Return [X, Y] of the center of cell containing provided text 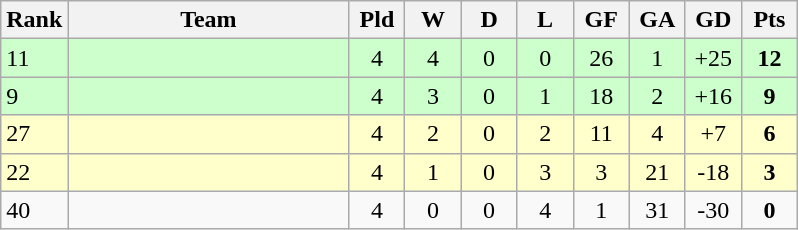
+25 [713, 58]
Pts [769, 20]
26 [601, 58]
L [545, 20]
GD [713, 20]
40 [34, 210]
-30 [713, 210]
18 [601, 96]
Rank [34, 20]
22 [34, 172]
D [489, 20]
21 [657, 172]
-18 [713, 172]
GA [657, 20]
+7 [713, 134]
6 [769, 134]
GF [601, 20]
27 [34, 134]
12 [769, 58]
W [433, 20]
+16 [713, 96]
31 [657, 210]
Pld [377, 20]
Team [208, 20]
